From the cell containing the given text, extract its center point as (x, y) coordinate. 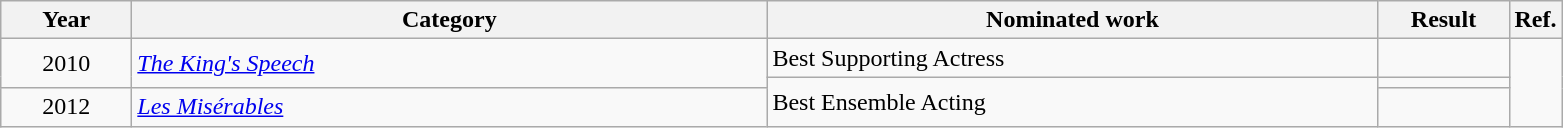
Best Ensemble Acting (1072, 102)
Result (1444, 20)
Les Misérables (450, 107)
Ref. (1536, 20)
Nominated work (1072, 20)
Year (66, 20)
2012 (66, 107)
The King's Speech (450, 64)
Category (450, 20)
2010 (66, 64)
Best Supporting Actress (1072, 58)
